Return (x, y) of the center of cell containing provided text 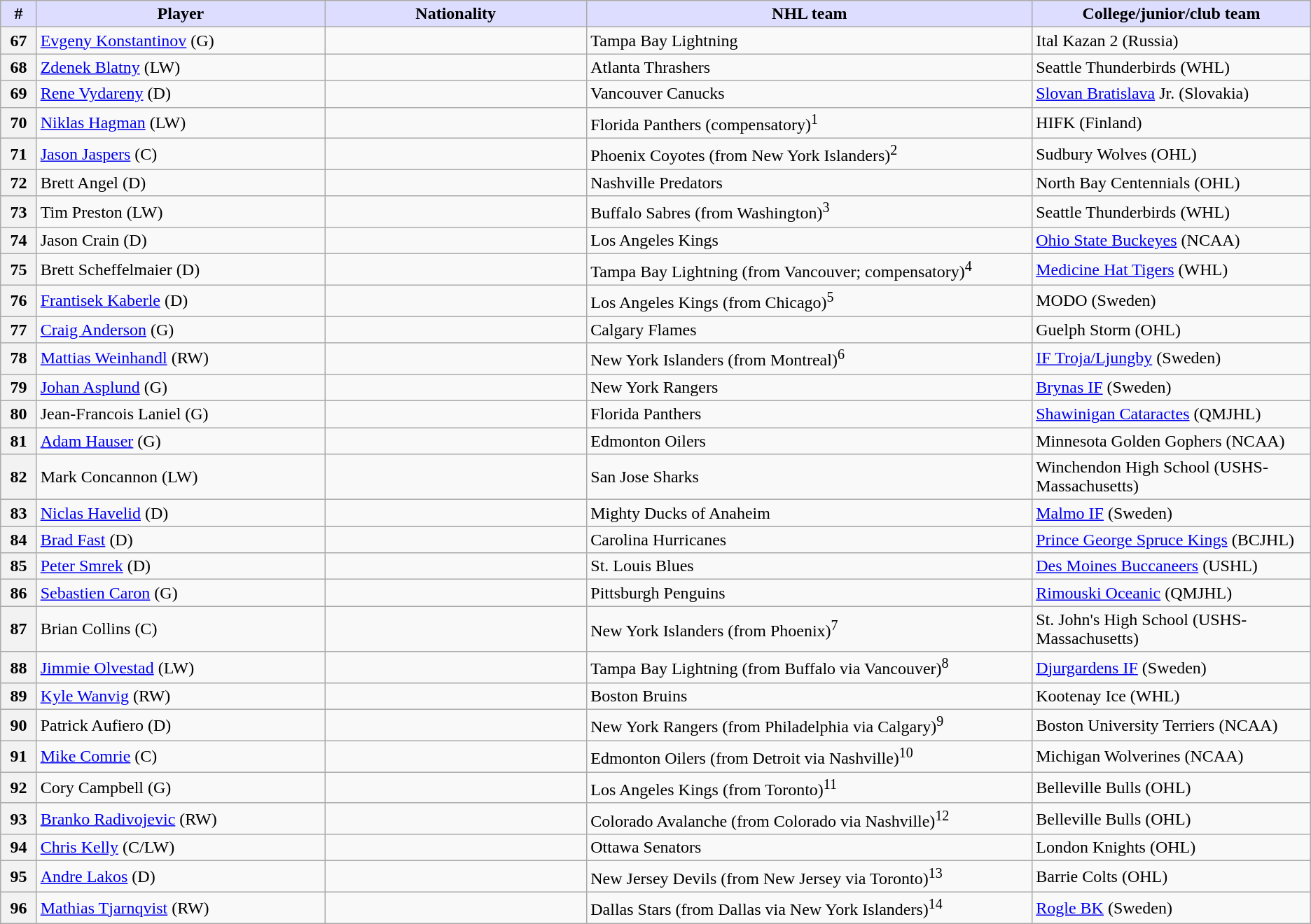
Shawinigan Cataractes (QMJHL) (1172, 414)
Zdenek Blatny (LW) (181, 67)
74 (18, 241)
75 (18, 270)
Jason Jaspers (C) (181, 154)
Slovan Bratislava Jr. (Slovakia) (1172, 94)
72 (18, 183)
Johan Asplund (G) (181, 388)
Ohio State Buckeyes (NCAA) (1172, 241)
Des Moines Buccaneers (USHL) (1172, 566)
College/junior/club team (1172, 14)
Jason Crain (D) (181, 241)
New York Islanders (from Montreal)6 (810, 358)
85 (18, 566)
Mathias Tjarnqvist (RW) (181, 909)
Barrie Colts (OHL) (1172, 876)
Edmonton Oilers (from Detroit via Nashville)10 (810, 756)
Sudbury Wolves (OHL) (1172, 154)
93 (18, 819)
St. Louis Blues (810, 566)
Vancouver Canucks (810, 94)
69 (18, 94)
Brynas IF (Sweden) (1172, 388)
91 (18, 756)
Boston Bruins (810, 696)
Andre Lakos (D) (181, 876)
77 (18, 330)
Minnesota Golden Gophers (NCAA) (1172, 441)
MODO (Sweden) (1172, 301)
Pittsburgh Penguins (810, 593)
Rimouski Oceanic (QMJHL) (1172, 593)
Florida Panthers (compensatory)1 (810, 123)
88 (18, 668)
81 (18, 441)
78 (18, 358)
Ital Kazan 2 (Russia) (1172, 41)
Ottawa Senators (810, 848)
New Jersey Devils (from New Jersey via Toronto)13 (810, 876)
80 (18, 414)
Boston University Terriers (NCAA) (1172, 725)
Mattias Weinhandl (RW) (181, 358)
86 (18, 593)
Guelph Storm (OHL) (1172, 330)
Los Angeles Kings (from Chicago)5 (810, 301)
70 (18, 123)
Atlanta Thrashers (810, 67)
71 (18, 154)
Carolina Hurricanes (810, 540)
St. John's High School (USHS-Massachusetts) (1172, 629)
Winchendon High School (USHS-Massachusetts) (1172, 477)
Brett Scheffelmaier (D) (181, 270)
Kootenay Ice (WHL) (1172, 696)
Nationality (456, 14)
IF Troja/Ljungby (Sweden) (1172, 358)
Craig Anderson (G) (181, 330)
Florida Panthers (810, 414)
Mark Concannon (LW) (181, 477)
Dallas Stars (from Dallas via New York Islanders)14 (810, 909)
Jean-Francois Laniel (G) (181, 414)
Kyle Wanvig (RW) (181, 696)
NHL team (810, 14)
Malmo IF (Sweden) (1172, 513)
Player (181, 14)
San Jose Sharks (810, 477)
73 (18, 211)
Phoenix Coyotes (from New York Islanders)2 (810, 154)
92 (18, 788)
Jimmie Olvestad (LW) (181, 668)
Edmonton Oilers (810, 441)
76 (18, 301)
Buffalo Sabres (from Washington)3 (810, 211)
New York Rangers (810, 388)
Brett Angel (D) (181, 183)
Frantisek Kaberle (D) (181, 301)
# (18, 14)
Medicine Hat Tigers (WHL) (1172, 270)
Adam Hauser (G) (181, 441)
Prince George Spruce Kings (BCJHL) (1172, 540)
Tim Preston (LW) (181, 211)
Branko Radivojevic (RW) (181, 819)
Nashville Predators (810, 183)
Chris Kelly (C/LW) (181, 848)
Patrick Aufiero (D) (181, 725)
London Knights (OHL) (1172, 848)
Djurgardens IF (Sweden) (1172, 668)
New York Islanders (from Phoenix)7 (810, 629)
Mike Comrie (C) (181, 756)
Tampa Bay Lightning (810, 41)
HIFK (Finland) (1172, 123)
84 (18, 540)
90 (18, 725)
Brad Fast (D) (181, 540)
Colorado Avalanche (from Colorado via Nashville)12 (810, 819)
82 (18, 477)
Cory Campbell (G) (181, 788)
Brian Collins (C) (181, 629)
Los Angeles Kings (from Toronto)11 (810, 788)
North Bay Centennials (OHL) (1172, 183)
94 (18, 848)
68 (18, 67)
Rene Vydareny (D) (181, 94)
Sebastien Caron (G) (181, 593)
Los Angeles Kings (810, 241)
Evgeny Konstantinov (G) (181, 41)
Tampa Bay Lightning (from Vancouver; compensatory)4 (810, 270)
96 (18, 909)
Mighty Ducks of Anaheim (810, 513)
67 (18, 41)
New York Rangers (from Philadelphia via Calgary)9 (810, 725)
Michigan Wolverines (NCAA) (1172, 756)
79 (18, 388)
Peter Smrek (D) (181, 566)
Rogle BK (Sweden) (1172, 909)
Calgary Flames (810, 330)
87 (18, 629)
83 (18, 513)
Niclas Havelid (D) (181, 513)
89 (18, 696)
Tampa Bay Lightning (from Buffalo via Vancouver)8 (810, 668)
95 (18, 876)
Niklas Hagman (LW) (181, 123)
